Return the (X, Y) coordinate for the center point of the cell that contains the specified text.  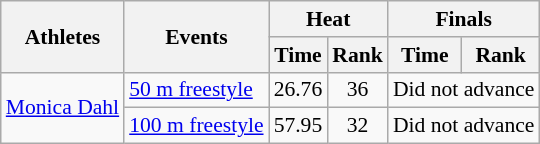
36 (358, 90)
57.95 (298, 126)
Monica Dahl (62, 108)
Finals (464, 19)
Heat (328, 19)
50 m freestyle (196, 90)
26.76 (298, 90)
Athletes (62, 36)
Events (196, 36)
32 (358, 126)
100 m freestyle (196, 126)
